Output the (x, y) coordinate of the center of the cell containing the given text.  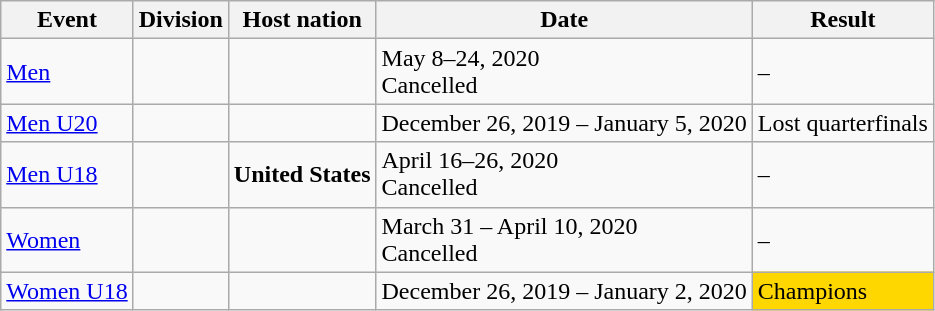
December 26, 2019 – January 2, 2020 (564, 291)
Women (67, 240)
Host nation (302, 20)
Men U20 (67, 123)
Division (180, 20)
United States (302, 174)
Date (564, 20)
Champions (842, 291)
Men U18 (67, 174)
Lost quarterfinals (842, 123)
March 31 – April 10, 2020Cancelled (564, 240)
Women U18 (67, 291)
April 16–26, 2020Cancelled (564, 174)
Men (67, 72)
Result (842, 20)
May 8–24, 2020Cancelled (564, 72)
Event (67, 20)
December 26, 2019 – January 5, 2020 (564, 123)
